For the text-containing cell, return its midpoint in [x, y] coordinate format. 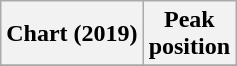
Peakposition [189, 34]
Chart (2019) [72, 34]
